Scan for the cell matching the given text and deliver its (X, Y) coordinate at center. 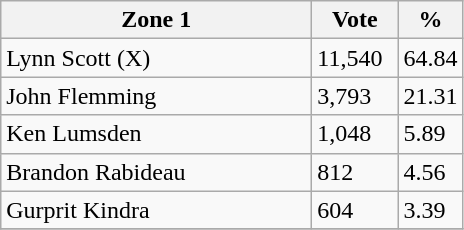
Vote (355, 20)
5.89 (430, 134)
64.84 (430, 58)
4.56 (430, 172)
21.31 (430, 96)
Gurprit Kindra (156, 210)
John Flemming (156, 96)
812 (355, 172)
Brandon Rabideau (156, 172)
Ken Lumsden (156, 134)
Zone 1 (156, 20)
3.39 (430, 210)
3,793 (355, 96)
604 (355, 210)
% (430, 20)
Lynn Scott (X) (156, 58)
11,540 (355, 58)
1,048 (355, 134)
